Output the (X, Y) coordinate of the center of the cell containing the given text.  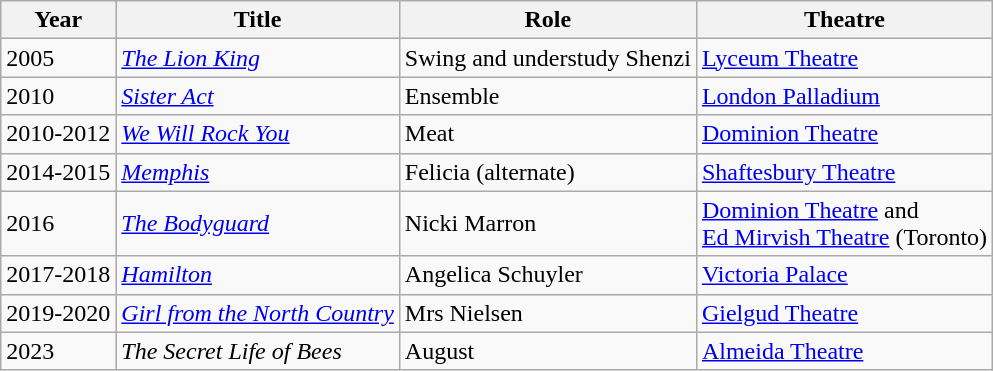
2016 (58, 224)
2005 (58, 58)
Nicki Marron (548, 224)
2014-2015 (58, 172)
2019-2020 (58, 313)
Title (258, 20)
The Bodyguard (258, 224)
Memphis (258, 172)
2010-2012 (58, 134)
Year (58, 20)
The Secret Life of Bees (258, 351)
Angelica Schuyler (548, 275)
2017-2018 (58, 275)
Theatre (844, 20)
We Will Rock You (258, 134)
London Palladium (844, 96)
Role (548, 20)
The Lion King (258, 58)
Sister Act (258, 96)
August (548, 351)
Almeida Theatre (844, 351)
Swing and understudy Shenzi (548, 58)
Victoria Palace (844, 275)
Felicia (alternate) (548, 172)
Meat (548, 134)
Ensemble (548, 96)
2010 (58, 96)
Lyceum Theatre (844, 58)
Girl from the North Country (258, 313)
2023 (58, 351)
Shaftesbury Theatre (844, 172)
Hamilton (258, 275)
Gielgud Theatre (844, 313)
Mrs Nielsen (548, 313)
Dominion Theatre andEd Mirvish Theatre (Toronto) (844, 224)
Dominion Theatre (844, 134)
